From the cell containing the given text, extract its center point as [X, Y] coordinate. 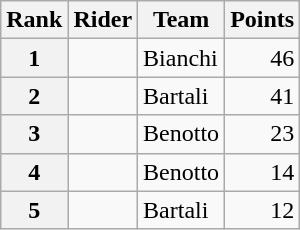
12 [262, 210]
4 [34, 172]
23 [262, 134]
46 [262, 58]
Bianchi [182, 58]
Team [182, 20]
3 [34, 134]
41 [262, 96]
Rider [103, 20]
14 [262, 172]
Rank [34, 20]
2 [34, 96]
Points [262, 20]
5 [34, 210]
1 [34, 58]
